Search for the cell housing the specified text and yield its (X, Y) center coordinate. 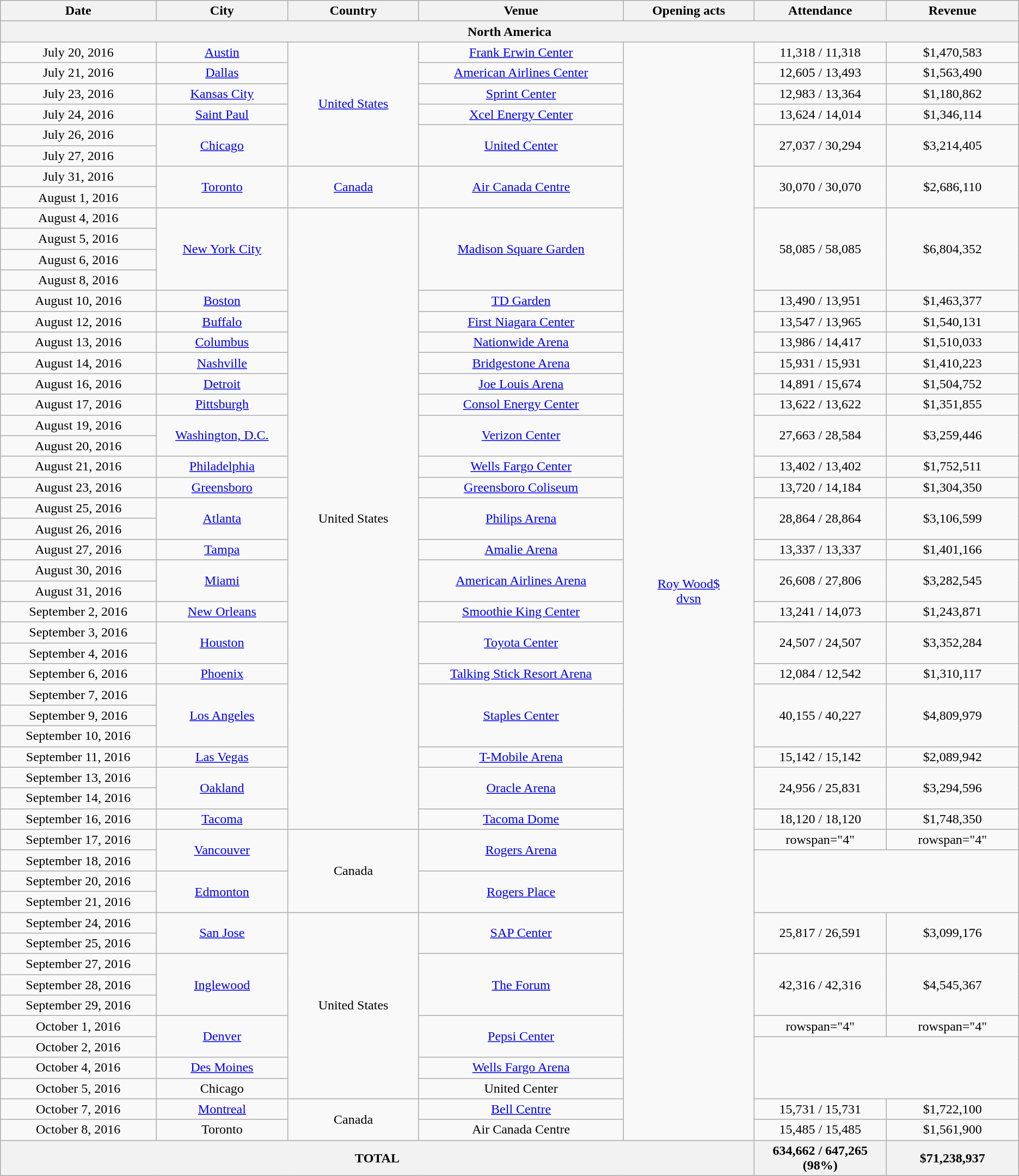
$1,510,033 (953, 342)
Buffalo (222, 322)
40,155 / 40,227 (820, 715)
$3,214,405 (953, 145)
SAP Center (521, 933)
July 21, 2016 (78, 73)
27,663 / 28,584 (820, 436)
Attendance (820, 11)
13,337 / 13,337 (820, 549)
13,720 / 14,184 (820, 487)
$3,352,284 (953, 643)
Roy Wood$dvsn (689, 591)
July 31, 2016 (78, 176)
August 26, 2016 (78, 529)
September 18, 2016 (78, 860)
San Jose (222, 933)
August 1, 2016 (78, 197)
Oakland (222, 788)
$3,106,599 (953, 518)
$1,401,166 (953, 549)
$3,282,545 (953, 580)
September 27, 2016 (78, 964)
Detroit (222, 384)
October 7, 2016 (78, 1109)
American Airlines Arena (521, 580)
September 7, 2016 (78, 695)
Opening acts (689, 11)
Nationwide Arena (521, 342)
September 11, 2016 (78, 757)
September 4, 2016 (78, 653)
Houston (222, 643)
13,986 / 14,417 (820, 342)
$4,545,367 (953, 985)
25,817 / 26,591 (820, 933)
New Orleans (222, 612)
$1,540,131 (953, 322)
Smoothie King Center (521, 612)
Verizon Center (521, 436)
Des Moines (222, 1068)
September 21, 2016 (78, 902)
Vancouver (222, 850)
Wells Fargo Arena (521, 1068)
14,891 / 15,674 (820, 384)
September 3, 2016 (78, 633)
July 26, 2016 (78, 135)
Rogers Arena (521, 850)
Edmonton (222, 891)
August 5, 2016 (78, 238)
August 20, 2016 (78, 446)
26,608 / 27,806 (820, 580)
City (222, 11)
August 30, 2016 (78, 570)
Greensboro (222, 487)
13,547 / 13,965 (820, 322)
August 12, 2016 (78, 322)
October 2, 2016 (78, 1047)
Kansas City (222, 94)
Dallas (222, 73)
Talking Stick Resort Arena (521, 674)
Rogers Place (521, 891)
September 14, 2016 (78, 798)
Washington, D.C. (222, 436)
$1,310,117 (953, 674)
$1,563,490 (953, 73)
September 9, 2016 (78, 715)
Columbus (222, 342)
October 8, 2016 (78, 1130)
$1,470,583 (953, 52)
Los Angeles (222, 715)
September 17, 2016 (78, 840)
Tacoma (222, 819)
28,864 / 28,864 (820, 518)
August 21, 2016 (78, 467)
Country (353, 11)
Montreal (222, 1109)
$2,686,110 (953, 187)
October 5, 2016 (78, 1088)
Boston (222, 301)
August 31, 2016 (78, 591)
58,085 / 58,085 (820, 249)
24,956 / 25,831 (820, 788)
Denver (222, 1037)
$3,294,596 (953, 788)
September 28, 2016 (78, 985)
Xcel Energy Center (521, 114)
Bell Centre (521, 1109)
Las Vegas (222, 757)
August 25, 2016 (78, 508)
13,241 / 14,073 (820, 612)
$71,238,937 (953, 1157)
Frank Erwin Center (521, 52)
13,490 / 13,951 (820, 301)
August 23, 2016 (78, 487)
$1,561,900 (953, 1130)
North America (509, 32)
$6,804,352 (953, 249)
12,084 / 12,542 (820, 674)
August 13, 2016 (78, 342)
Greensboro Coliseum (521, 487)
July 20, 2016 (78, 52)
American Airlines Center (521, 73)
634,662 / 647,265 (98%) (820, 1157)
Venue (521, 11)
July 27, 2016 (78, 156)
TD Garden (521, 301)
Wells Fargo Center (521, 467)
15,731 / 15,731 (820, 1109)
August 19, 2016 (78, 425)
13,624 / 14,014 (820, 114)
September 20, 2016 (78, 881)
18,120 / 18,120 (820, 819)
42,316 / 42,316 (820, 985)
Inglewood (222, 985)
Austin (222, 52)
Philips Arena (521, 518)
15,142 / 15,142 (820, 757)
October 1, 2016 (78, 1026)
August 16, 2016 (78, 384)
September 16, 2016 (78, 819)
Date (78, 11)
First Niagara Center (521, 322)
August 10, 2016 (78, 301)
Staples Center (521, 715)
Madison Square Garden (521, 249)
September 29, 2016 (78, 1006)
Pittsburgh (222, 405)
September 13, 2016 (78, 777)
15,931 / 15,931 (820, 363)
Bridgestone Arena (521, 363)
$2,089,942 (953, 757)
$1,463,377 (953, 301)
Nashville (222, 363)
Sprint Center (521, 94)
Tacoma Dome (521, 819)
$1,410,223 (953, 363)
Revenue (953, 11)
13,622 / 13,622 (820, 405)
October 4, 2016 (78, 1068)
$3,099,176 (953, 933)
$1,180,862 (953, 94)
August 8, 2016 (78, 280)
24,507 / 24,507 (820, 643)
12,605 / 13,493 (820, 73)
Amalie Arena (521, 549)
$1,351,855 (953, 405)
August 17, 2016 (78, 405)
$1,304,350 (953, 487)
September 6, 2016 (78, 674)
27,037 / 30,294 (820, 145)
11,318 / 11,318 (820, 52)
August 4, 2016 (78, 218)
Toyota Center (521, 643)
15,485 / 15,485 (820, 1130)
$3,259,446 (953, 436)
September 24, 2016 (78, 923)
September 2, 2016 (78, 612)
August 27, 2016 (78, 549)
$1,243,871 (953, 612)
$4,809,979 (953, 715)
$1,748,350 (953, 819)
Oracle Arena (521, 788)
Tampa (222, 549)
September 25, 2016 (78, 944)
July 24, 2016 (78, 114)
Miami (222, 580)
September 10, 2016 (78, 736)
$1,504,752 (953, 384)
August 14, 2016 (78, 363)
Joe Louis Arena (521, 384)
The Forum (521, 985)
New York City (222, 249)
July 23, 2016 (78, 94)
Pepsi Center (521, 1037)
$1,722,100 (953, 1109)
$1,346,114 (953, 114)
12,983 / 13,364 (820, 94)
13,402 / 13,402 (820, 467)
Phoenix (222, 674)
TOTAL (378, 1157)
Consol Energy Center (521, 405)
August 6, 2016 (78, 260)
Saint Paul (222, 114)
$1,752,511 (953, 467)
T-Mobile Arena (521, 757)
Philadelphia (222, 467)
Atlanta (222, 518)
30,070 / 30,070 (820, 187)
